Provide the [x, y] coordinate of the cell's center where the given text is located.  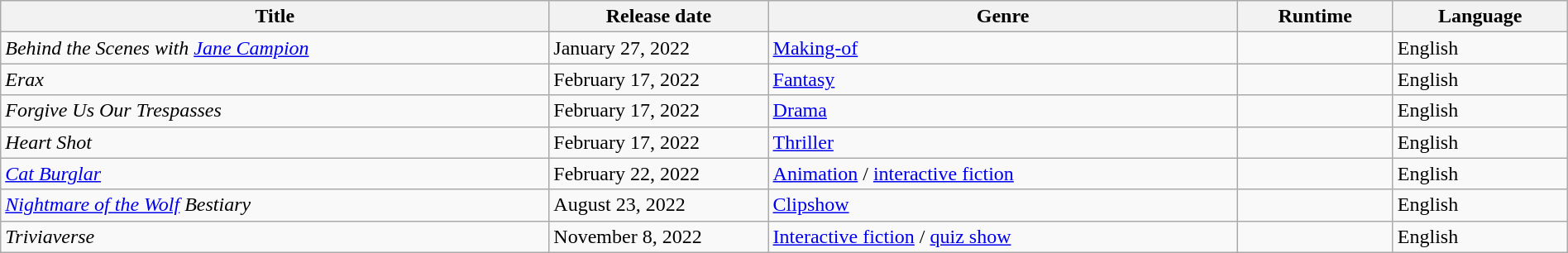
Making-of [1002, 48]
Behind the Scenes with Jane Campion [275, 48]
Heart Shot [275, 142]
Drama [1002, 111]
August 23, 2022 [658, 205]
Release date [658, 17]
Nightmare of the Wolf Bestiary [275, 205]
January 27, 2022 [658, 48]
Erax [275, 79]
Genre [1002, 17]
Forgive Us Our Trespasses [275, 111]
Fantasy [1002, 79]
November 8, 2022 [658, 236]
Language [1480, 17]
Clipshow [1002, 205]
Thriller [1002, 142]
Interactive fiction / quiz show [1002, 236]
Runtime [1315, 17]
Cat Burglar [275, 174]
Title [275, 17]
Triviaverse [275, 236]
Animation / interactive fiction [1002, 174]
February 22, 2022 [658, 174]
